Identify which cell holds the provided text, then report its [x, y] central coordinate. 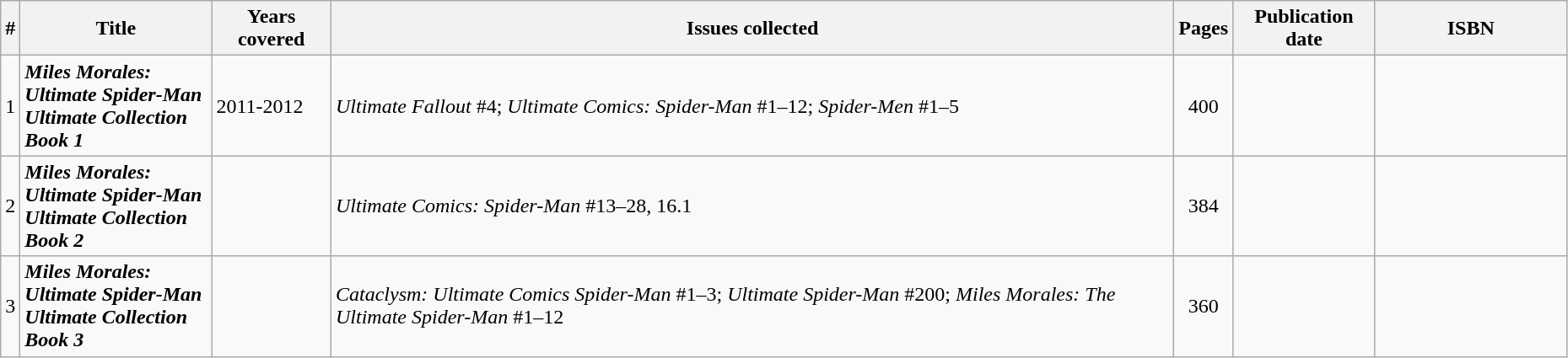
Issues collected [752, 29]
Miles Morales: Ultimate Spider-Man Ultimate Collection Book 1 [116, 106]
3 [10, 307]
360 [1204, 307]
Years covered [272, 29]
2011-2012 [272, 106]
1 [10, 106]
Title [116, 29]
ISBN [1471, 29]
Miles Morales: Ultimate Spider-Man Ultimate Collection Book 2 [116, 206]
# [10, 29]
384 [1204, 206]
Cataclysm: Ultimate Comics Spider-Man #1–3; Ultimate Spider-Man #200; Miles Morales: The Ultimate Spider-Man #1–12 [752, 307]
Miles Morales: Ultimate Spider-Man Ultimate Collection Book 3 [116, 307]
Pages [1204, 29]
Publication date [1304, 29]
400 [1204, 106]
Ultimate Fallout #4; Ultimate Comics: Spider-Man #1–12; Spider-Men #1–5 [752, 106]
2 [10, 206]
Ultimate Comics: Spider-Man #13–28, 16.1 [752, 206]
